Detect which cell encompasses the target text, then output its [X, Y] center coordinate. 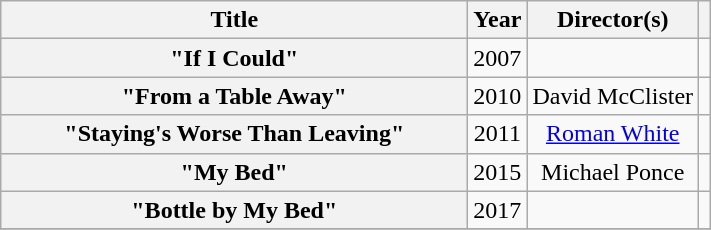
Director(s) [613, 20]
2007 [498, 58]
"If I Could" [234, 58]
2011 [498, 134]
"Staying's Worse Than Leaving" [234, 134]
2017 [498, 210]
2010 [498, 96]
2015 [498, 172]
"From a Table Away" [234, 96]
"Bottle by My Bed" [234, 210]
Michael Ponce [613, 172]
"My Bed" [234, 172]
Title [234, 20]
Year [498, 20]
David McClister [613, 96]
Roman White [613, 134]
